Return [x, y] of the center of cell containing provided text 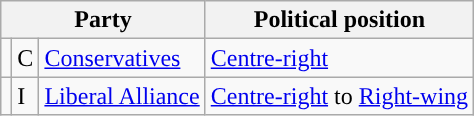
Conservatives [122, 58]
Party [103, 20]
C [26, 58]
I [26, 96]
Liberal Alliance [122, 96]
Centre-right [339, 58]
Political position [339, 20]
Centre-right to Right-wing [339, 96]
